Detect which cell encompasses the target text, then output its [X, Y] center coordinate. 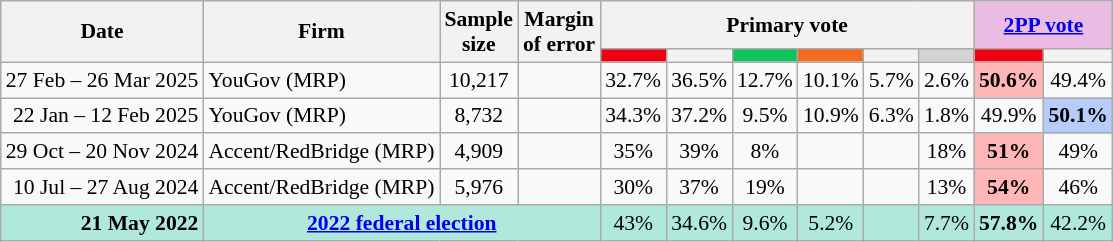
4,909 [479, 152]
22 Jan – 12 Feb 2025 [102, 116]
2PP vote [1044, 25]
34.3% [633, 116]
35% [633, 152]
37.2% [699, 116]
19% [765, 187]
32.7% [633, 80]
54% [1008, 187]
5.7% [892, 80]
2.6% [946, 80]
36.5% [699, 80]
9.6% [765, 223]
30% [633, 187]
39% [699, 152]
13% [946, 187]
18% [946, 152]
27 Feb – 26 Mar 2025 [102, 80]
Samplesize [479, 32]
42.2% [1078, 223]
21 May 2022 [102, 223]
49.4% [1078, 80]
6.3% [892, 116]
49% [1078, 152]
10 Jul – 27 Aug 2024 [102, 187]
10.1% [831, 80]
49.9% [1008, 116]
10,217 [479, 80]
Date [102, 32]
50.1% [1078, 116]
43% [633, 223]
51% [1008, 152]
1.8% [946, 116]
Primary vote [787, 25]
Marginof error [559, 32]
46% [1078, 187]
12.7% [765, 80]
5,976 [479, 187]
50.6% [1008, 80]
9.5% [765, 116]
7.7% [946, 223]
5.2% [831, 223]
Firm [321, 32]
8,732 [479, 116]
37% [699, 187]
10.9% [831, 116]
8% [765, 152]
2022 federal election [402, 223]
34.6% [699, 223]
29 Oct – 20 Nov 2024 [102, 152]
57.8% [1008, 223]
